Search for the cell housing the specified text and yield its [x, y] center coordinate. 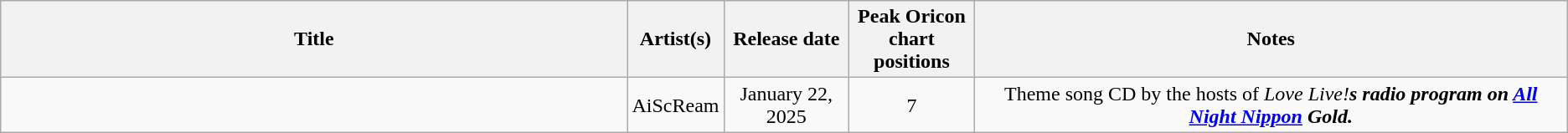
7 [912, 105]
AiScReam [675, 105]
Notes [1271, 39]
Release date [787, 39]
Title [314, 39]
Artist(s) [675, 39]
January 22, 2025 [787, 105]
Peak Oriconchart positions [912, 39]
Theme song CD by the hosts of Love Live!s radio program on All Night Nippon Gold. [1271, 105]
